Locate the cell with the specified text and output its [X, Y] center coordinate. 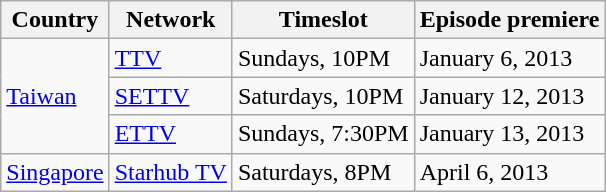
January 6, 2013 [510, 58]
January 13, 2013 [510, 134]
TTV [170, 58]
Taiwan [55, 96]
April 6, 2013 [510, 172]
January 12, 2013 [510, 96]
Singapore [55, 172]
Starhub TV [170, 172]
Episode premiere [510, 20]
Saturdays, 8PM [323, 172]
Saturdays, 10PM [323, 96]
SETTV [170, 96]
ETTV [170, 134]
Sundays, 10PM [323, 58]
Timeslot [323, 20]
Sundays, 7:30PM [323, 134]
Network [170, 20]
Country [55, 20]
